For the text-containing cell, return its midpoint in (X, Y) coordinate format. 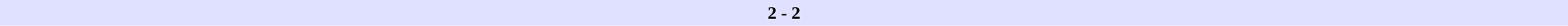
2 - 2 (784, 13)
